Identify which cell holds the provided text, then report its [x, y] central coordinate. 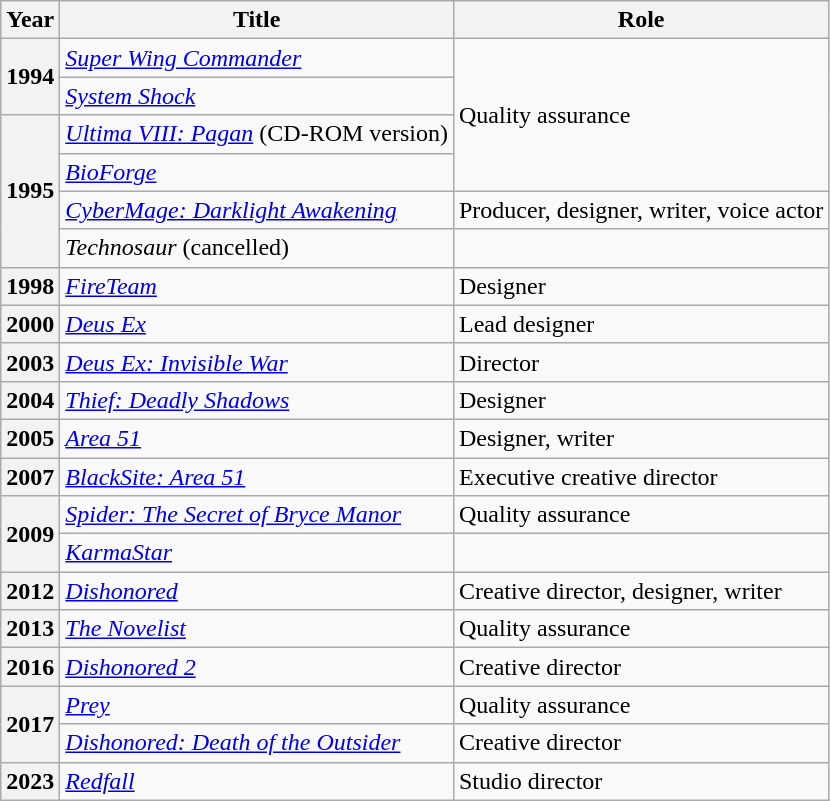
2004 [30, 400]
2017 [30, 724]
2013 [30, 629]
Ultima VIII: Pagan (CD-ROM version) [257, 134]
2007 [30, 477]
Technosaur (cancelled) [257, 248]
Super Wing Commander [257, 58]
2003 [30, 362]
Spider: The Secret of Bryce Manor [257, 515]
Creative director, designer, writer [640, 591]
2023 [30, 781]
CyberMage: Darklight Awakening [257, 210]
2012 [30, 591]
Prey [257, 705]
Redfall [257, 781]
2000 [30, 324]
Director [640, 362]
KarmaStar [257, 553]
Dishonored: Death of the Outsider [257, 743]
Dishonored 2 [257, 667]
FireTeam [257, 286]
1998 [30, 286]
BlackSite: Area 51 [257, 477]
Year [30, 20]
Deus Ex [257, 324]
Dishonored [257, 591]
Area 51 [257, 438]
1994 [30, 77]
Thief: Deadly Shadows [257, 400]
System Shock [257, 96]
Designer, writer [640, 438]
Producer, designer, writer, voice actor [640, 210]
BioForge [257, 172]
Executive creative director [640, 477]
The Novelist [257, 629]
Deus Ex: Invisible War [257, 362]
2009 [30, 534]
2016 [30, 667]
1995 [30, 191]
2005 [30, 438]
Title [257, 20]
Studio director [640, 781]
Role [640, 20]
Lead designer [640, 324]
